Scan for the cell matching the given text and deliver its [x, y] coordinate at center. 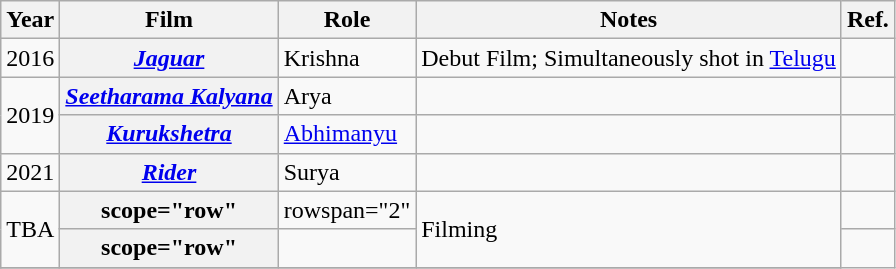
2021 [30, 172]
Film [169, 20]
Jaguar [169, 58]
Kurukshetra [169, 134]
2019 [30, 115]
2016 [30, 58]
Surya [347, 172]
Ref. [868, 20]
Filming [629, 229]
Abhimanyu [347, 134]
Krishna [347, 58]
Rider [169, 172]
Year [30, 20]
rowspan="2" [347, 210]
Role [347, 20]
TBA [30, 229]
Debut Film; Simultaneously shot in Telugu [629, 58]
Arya [347, 96]
Notes [629, 20]
Seetharama Kalyana [169, 96]
